For the text-containing cell, return its midpoint in [X, Y] coordinate format. 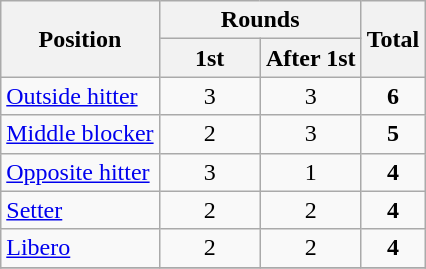
5 [393, 134]
Middle blocker [80, 134]
1st [210, 58]
Setter [80, 210]
Rounds [260, 20]
1 [310, 172]
After 1st [310, 58]
6 [393, 96]
Libero [80, 248]
Total [393, 39]
Outside hitter [80, 96]
Opposite hitter [80, 172]
Position [80, 39]
